Locate the cell with the specified text and output its [X, Y] center coordinate. 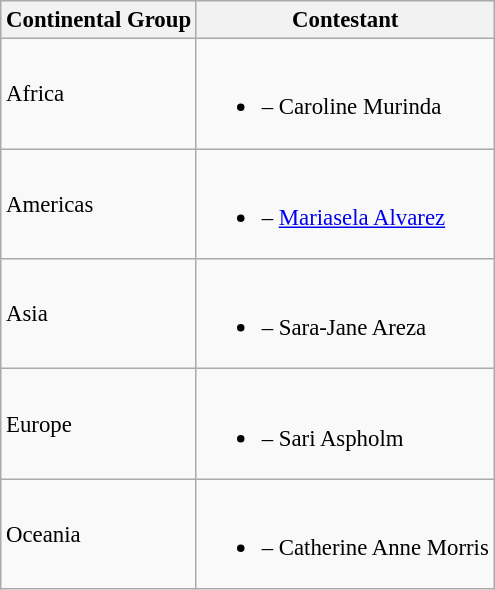
Oceania [99, 534]
– Caroline Murinda [345, 94]
– Sara-Jane Areza [345, 314]
– Catherine Anne Morris [345, 534]
– Mariasela Alvarez [345, 204]
Americas [99, 204]
Europe [99, 424]
Africa [99, 94]
– Sari Aspholm [345, 424]
Asia [99, 314]
Continental Group [99, 20]
Contestant [345, 20]
